Scan for the cell matching the given text and deliver its [x, y] coordinate at center. 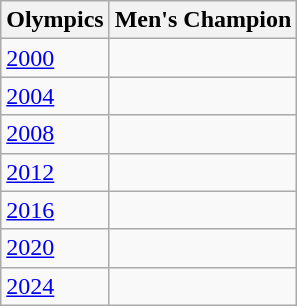
Men's Champion [203, 20]
2012 [55, 172]
2000 [55, 58]
2016 [55, 210]
Olympics [55, 20]
2020 [55, 248]
2024 [55, 286]
2008 [55, 134]
2004 [55, 96]
